Provide the (x, y) coordinate of the cell's center where the given text is located.  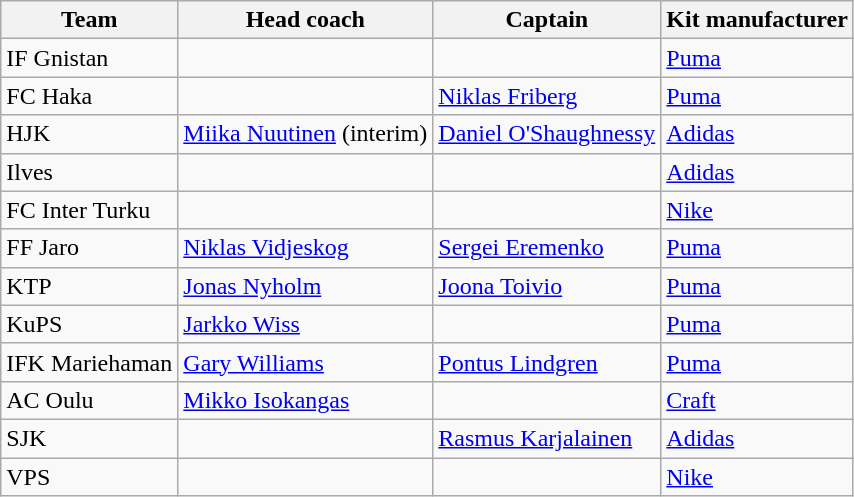
Craft (758, 400)
Team (90, 20)
Rasmus Karjalainen (547, 438)
Kit manufacturer (758, 20)
Ilves (90, 172)
Jarkko Wiss (306, 324)
Niklas Vidjeskog (306, 248)
Pontus Lindgren (547, 362)
FC Inter Turku (90, 210)
KuPS (90, 324)
KTP (90, 286)
FF Jaro (90, 248)
Joona Toivio (547, 286)
Head coach (306, 20)
Daniel O'Shaughnessy (547, 134)
SJK (90, 438)
AC Oulu (90, 400)
Miika Nuutinen (interim) (306, 134)
HJK (90, 134)
IFK Mariehaman (90, 362)
Gary Williams (306, 362)
Jonas Nyholm (306, 286)
Niklas Friberg (547, 96)
Mikko Isokangas (306, 400)
IF Gnistan (90, 58)
FC Haka (90, 96)
Sergei Eremenko (547, 248)
Captain (547, 20)
VPS (90, 477)
